Locate the cell with the specified text and output its [X, Y] center coordinate. 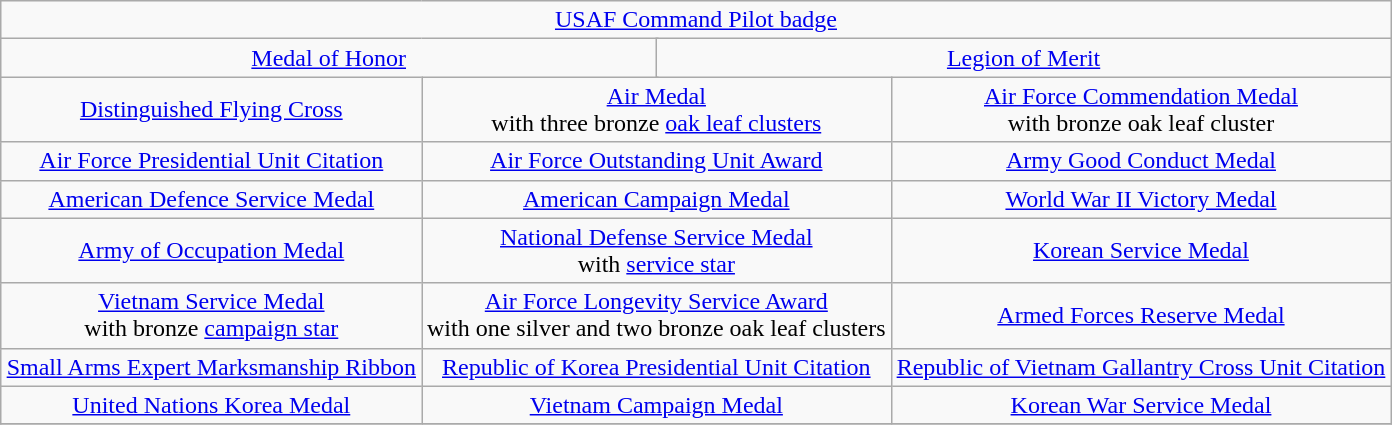
Air Force Presidential Unit Citation [211, 161]
American Defence Service Medal [211, 199]
Distinguished Flying Cross [211, 110]
United Nations Korea Medal [211, 405]
Republic of Korea Presidential Unit Citation [657, 367]
Air Force Commendation Medalwith bronze oak leaf cluster [1141, 110]
Medal of Honor [328, 58]
Army of Occupation Medal [211, 250]
Republic of Vietnam Gallantry Cross Unit Citation [1141, 367]
Air Force Longevity Service Awardwith one silver and two bronze oak leaf clusters [657, 316]
World War II Victory Medal [1141, 199]
Korean Service Medal [1141, 250]
National Defense Service Medalwith service star [657, 250]
Korean War Service Medal [1141, 405]
Air Force Outstanding Unit Award [657, 161]
Air Medalwith three bronze oak leaf clusters [657, 110]
Army Good Conduct Medal [1141, 161]
American Campaign Medal [657, 199]
Vietnam Campaign Medal [657, 405]
Legion of Merit [1024, 58]
Small Arms Expert Marksmanship Ribbon [211, 367]
USAF Command Pilot badge [696, 20]
Vietnam Service Medalwith bronze campaign star [211, 316]
Armed Forces Reserve Medal [1141, 316]
